Return (x, y) of the center of cell containing provided text 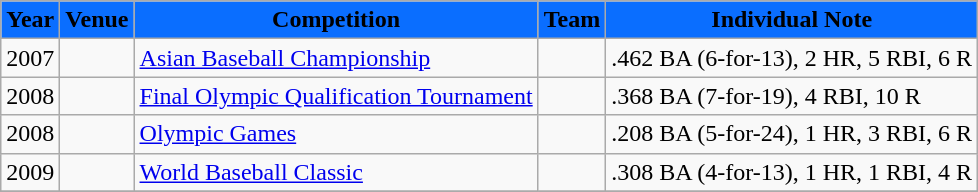
Final Olympic Qualification Tournament (336, 96)
.462 BA (6-for-13), 2 HR, 5 RBI, 6 R (792, 58)
2009 (30, 172)
.308 BA (4-for-13), 1 HR, 1 RBI, 4 R (792, 172)
Venue (97, 20)
Team (572, 20)
Year (30, 20)
.368 BA (7-for-19), 4 RBI, 10 R (792, 96)
Individual Note (792, 20)
Asian Baseball Championship (336, 58)
World Baseball Classic (336, 172)
2007 (30, 58)
Olympic Games (336, 134)
Competition (336, 20)
.208 BA (5-for-24), 1 HR, 3 RBI, 6 R (792, 134)
